Locate the cell with the specified text and output its (x, y) center coordinate. 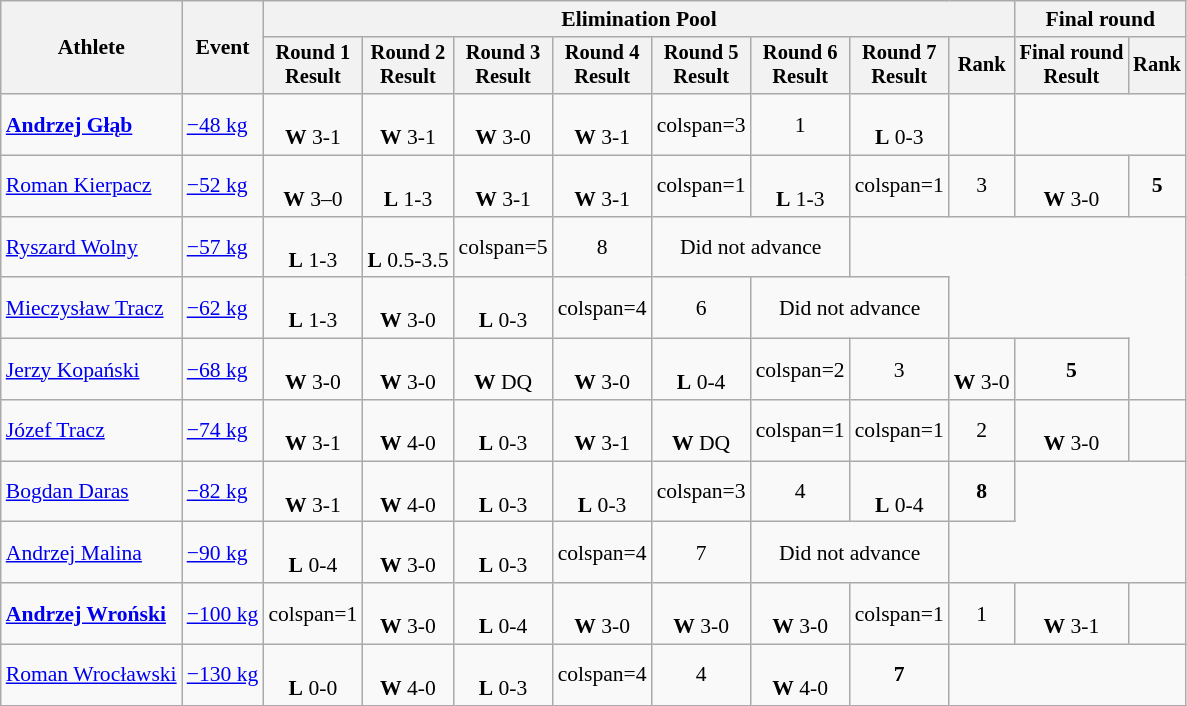
L 0.5-3.5 (408, 248)
Ryszard Wolny (92, 248)
Round 5Result (702, 66)
L 0-0 (312, 676)
Round 4Result (602, 66)
Andrzej Wroński (92, 614)
Final roundResult (1072, 66)
Final round (1100, 19)
Roman Kierpacz (92, 186)
colspan=2 (800, 370)
Round 7Result (900, 66)
Bogdan Daras (92, 492)
6 (702, 308)
2 (982, 430)
Round 6Result (800, 66)
−100 kg (223, 614)
−82 kg (223, 492)
colspan=5 (504, 248)
Andrzej Głąb (92, 124)
Roman Wrocławski (92, 676)
Round 1Result (312, 66)
−52 kg (223, 186)
Event (223, 48)
Round 3Result (504, 66)
Round 2Result (408, 66)
Athlete (92, 48)
−74 kg (223, 430)
−68 kg (223, 370)
−130 kg (223, 676)
Mieczysław Tracz (92, 308)
−57 kg (223, 248)
Jerzy Kopański (92, 370)
−48 kg (223, 124)
Elimination Pool (638, 19)
W 3–0 (312, 186)
Andrzej Malina (92, 552)
−62 kg (223, 308)
Józef Tracz (92, 430)
−90 kg (223, 552)
